Scan for the cell matching the given text and deliver its (X, Y) coordinate at center. 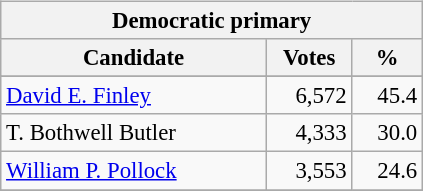
% (388, 58)
T. Bothwell Butler (134, 133)
6,572 (309, 96)
Votes (309, 58)
30.0 (388, 133)
3,553 (309, 171)
William P. Pollock (134, 171)
4,333 (309, 133)
Democratic primary (212, 21)
45.4 (388, 96)
David E. Finley (134, 96)
Candidate (134, 58)
24.6 (388, 171)
